Return [x, y] of the center of cell containing provided text 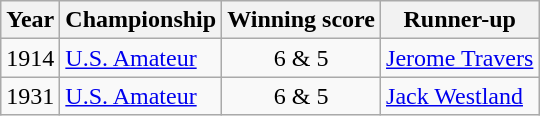
Championship [141, 20]
1931 [30, 96]
Jerome Travers [460, 58]
Runner-up [460, 20]
Winning score [302, 20]
Jack Westland [460, 96]
1914 [30, 58]
Year [30, 20]
